Extract the [x, y] coordinate from the center of the cell holding the provided text.  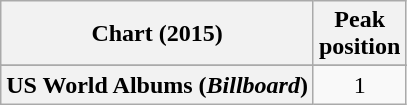
Peakposition [359, 34]
1 [359, 85]
Chart (2015) [158, 34]
US World Albums (Billboard) [158, 85]
